Return the (x, y) coordinate for the center point of the cell that contains the specified text.  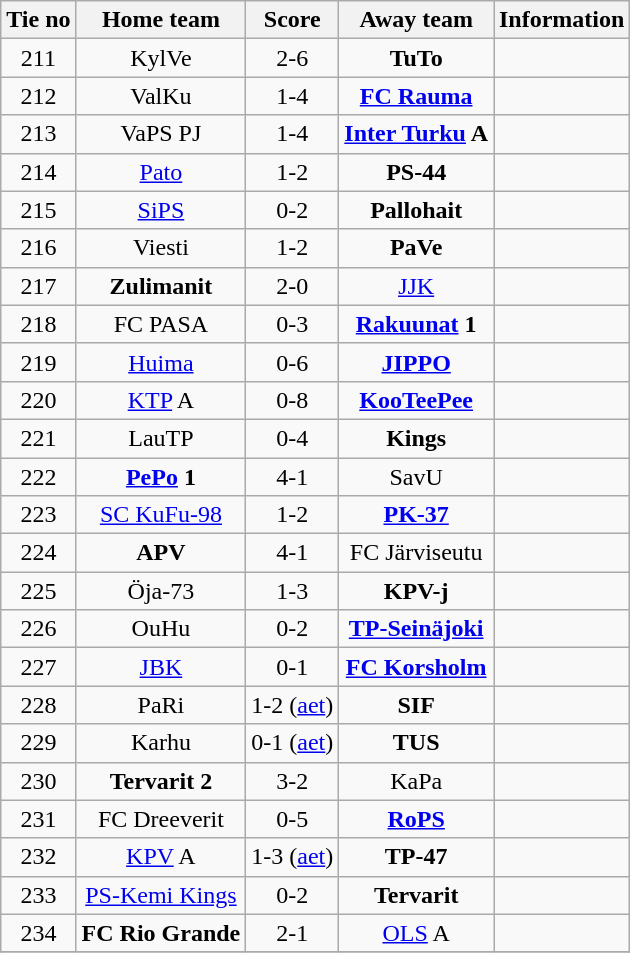
231 (38, 819)
2-0 (292, 286)
FC Dreeverit (161, 819)
1-3 (aet) (292, 857)
LauTP (161, 438)
TUS (416, 743)
Tie no (38, 20)
227 (38, 667)
Kings (416, 438)
224 (38, 553)
PK-37 (416, 515)
SiPS (161, 210)
212 (38, 96)
SavU (416, 477)
PS-44 (416, 172)
217 (38, 286)
0-5 (292, 819)
SC KuFu-98 (161, 515)
Tervarit (416, 895)
JJK (416, 286)
Home team (161, 20)
KPV A (161, 857)
216 (38, 248)
KylVe (161, 58)
Tervarit 2 (161, 781)
OuHu (161, 629)
TP-47 (416, 857)
PaVe (416, 248)
KPV-j (416, 591)
RoPS (416, 819)
PS-Kemi Kings (161, 895)
228 (38, 705)
211 (38, 58)
219 (38, 362)
0-4 (292, 438)
FC PASA (161, 324)
FC Rio Grande (161, 933)
Away team (416, 20)
215 (38, 210)
APV (161, 553)
Pato (161, 172)
1-2 (aet) (292, 705)
Öja-73 (161, 591)
FC Järviseutu (416, 553)
232 (38, 857)
Rakuunat 1 (416, 324)
1-3 (292, 591)
0-8 (292, 400)
Karhu (161, 743)
230 (38, 781)
Pallohait (416, 210)
222 (38, 477)
0-6 (292, 362)
FC Korsholm (416, 667)
FC Rauma (416, 96)
218 (38, 324)
TP-Seinäjoki (416, 629)
2-1 (292, 933)
225 (38, 591)
KooTeePee (416, 400)
229 (38, 743)
214 (38, 172)
PePo 1 (161, 477)
Score (292, 20)
KTP A (161, 400)
JIPPO (416, 362)
TuTo (416, 58)
223 (38, 515)
233 (38, 895)
JBK (161, 667)
Huima (161, 362)
0-1 (aet) (292, 743)
0-3 (292, 324)
0-1 (292, 667)
220 (38, 400)
2-6 (292, 58)
3-2 (292, 781)
VaPS PJ (161, 134)
Information (562, 20)
KaPa (416, 781)
Inter Turku A (416, 134)
234 (38, 933)
221 (38, 438)
213 (38, 134)
ValKu (161, 96)
PaRi (161, 705)
OLS A (416, 933)
SIF (416, 705)
Viesti (161, 248)
Zulimanit (161, 286)
226 (38, 629)
